From the cell containing the given text, extract its center point as [X, Y] coordinate. 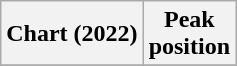
Peakposition [189, 34]
Chart (2022) [72, 34]
